Find where the given text appears and provide that cell's center as [x, y] coordinate. 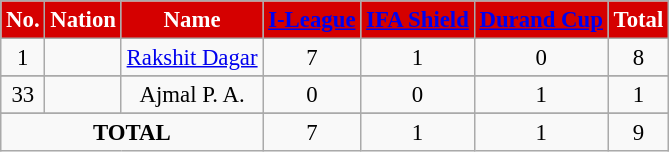
33 [23, 95]
I-League [312, 20]
Total [638, 20]
Rakshit Dagar [192, 58]
Nation [83, 20]
No. [23, 20]
Durand Cup [541, 20]
8 [638, 58]
9 [638, 133]
IFA Shield [418, 20]
Name [192, 20]
Ajmal P. A. [192, 95]
TOTAL [132, 133]
